Scan for the cell matching the given text and deliver its (X, Y) coordinate at center. 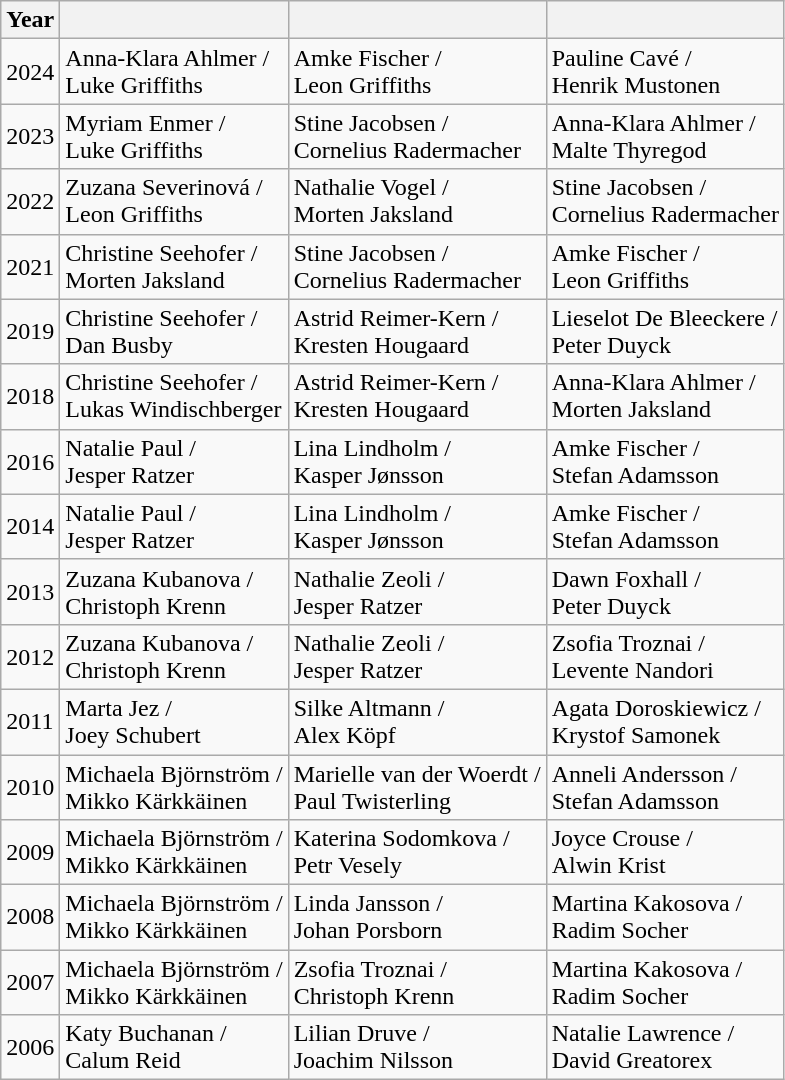
Myriam Enmer /Luke Griffiths (174, 136)
Lilian Druve /Joachim Nilsson (417, 1048)
2012 (30, 656)
Zsofia Troznai /Levente Nandori (665, 656)
Silke Altmann /Alex Köpf (417, 722)
2011 (30, 722)
2022 (30, 202)
Joyce Crouse /Alwin Krist (665, 852)
Dawn Foxhall /Peter Duyck (665, 592)
Linda Jansson /Johan Porsborn (417, 918)
2016 (30, 462)
Year (30, 20)
Katy Buchanan /Calum Reid (174, 1048)
Katerina Sodomkova /Petr Vesely (417, 852)
Anneli Andersson /Stefan Adamsson (665, 786)
Anna-Klara Ahlmer /Malte Thyregod (665, 136)
2007 (30, 982)
2024 (30, 72)
2018 (30, 396)
Natalie Lawrence /David Greatorex (665, 1048)
2006 (30, 1048)
Zsofia Troznai /Christoph Krenn (417, 982)
2019 (30, 332)
Christine Seehofer /Dan Busby (174, 332)
2021 (30, 266)
2014 (30, 526)
Anna-Klara Ahlmer /Morten Jaksland (665, 396)
Anna-Klara Ahlmer /Luke Griffiths (174, 72)
2013 (30, 592)
Agata Doroskiewicz /Krystof Samonek (665, 722)
Pauline Cavé /Henrik Mustonen (665, 72)
2008 (30, 918)
Christine Seehofer /Morten Jaksland (174, 266)
Marielle van der Woerdt /Paul Twisterling (417, 786)
2023 (30, 136)
Marta Jez /Joey Schubert (174, 722)
Lieselot De Bleeckere /Peter Duyck (665, 332)
Nathalie Vogel /Morten Jaksland (417, 202)
Zuzana Severinová /Leon Griffiths (174, 202)
2009 (30, 852)
Christine Seehofer /Lukas Windischberger (174, 396)
2010 (30, 786)
